Extract the [X, Y] coordinate from the center of the cell holding the provided text.  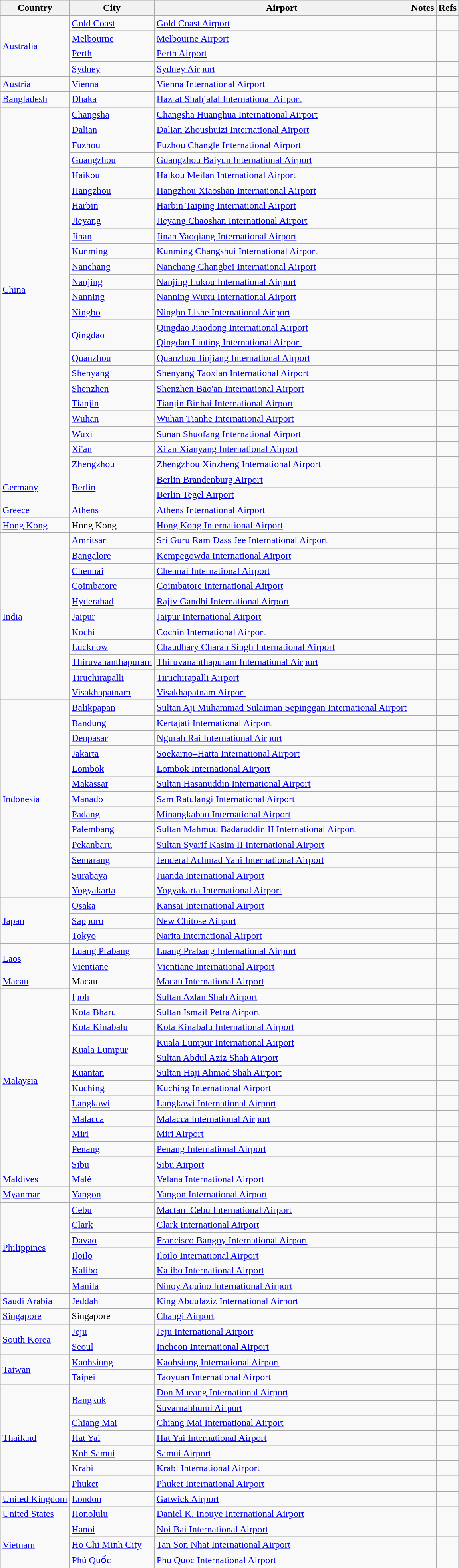
Taiwan [35, 1369]
Honolulu [112, 1514]
Don Mueang International Airport [282, 1392]
Lucknow [112, 647]
Gold Coast [112, 23]
Shenyang Taoxian International Airport [282, 373]
King Abdulaziz International Airport [282, 1301]
Vienna [112, 84]
Kota Kinabalu [112, 1027]
London [112, 1499]
Perth Airport [282, 54]
Greece [35, 510]
Indonesia [35, 799]
Berlin [112, 487]
Sultan Aji Muhammad Sulaiman Sepinggan International Airport [282, 708]
Sunan Shuofang International Airport [282, 434]
Zhengzhou Xinzheng International Airport [282, 464]
Miri Airport [282, 1134]
Suvarnabhumi Airport [282, 1407]
City [112, 8]
Sibu Airport [282, 1164]
Francisco Bangoy International Airport [282, 1240]
Jaipur International Airport [282, 616]
Perth [112, 54]
Coimbatore International Airport [282, 586]
Tiruchirapalli Airport [282, 677]
Tianjin Binhai International Airport [282, 403]
Yangon [112, 1195]
Changi Airport [282, 1316]
Kaohsiung International Airport [282, 1362]
Hazrat Shahjalal International Airport [282, 99]
Manado [112, 799]
Thiruvananthapuram International Airport [282, 662]
Kalibo [112, 1271]
Quanzhou [112, 358]
Refs [447, 8]
Kota Bharu [112, 1012]
Visakhapatnam [112, 693]
Miri [112, 1134]
Nanjing [112, 282]
Myanmar [35, 1195]
Bangalore [112, 556]
Hat Yai [112, 1438]
Laos [35, 959]
Sultan Ismail Petra Airport [282, 1012]
Melbourne Airport [282, 38]
Langkawi [112, 1103]
China [35, 289]
Maldives [35, 1179]
Malé [112, 1179]
Berlin Tegel Airport [282, 495]
Taoyuan International Airport [282, 1377]
Nanchang [112, 267]
Kuching [112, 1088]
Nanning Wuxu International Airport [282, 297]
Ipoh [112, 997]
Zhengzhou [112, 464]
Philippines [35, 1248]
Vietnam [35, 1545]
Vienna International Airport [282, 84]
Kempegowda International Airport [282, 556]
Kuantan [112, 1073]
Luang Prabang International Airport [282, 951]
Ninoy Aquino International Airport [282, 1286]
Clark [112, 1225]
Visakhapatnam Airport [282, 693]
Narita International Airport [282, 936]
Sultan Syarif Kasim II International Airport [282, 845]
Cochin International Airport [282, 632]
Fuzhou [112, 145]
New Chitose Airport [282, 920]
Quanzhou Jinjiang International Airport [282, 358]
Guangzhou [112, 160]
Seoul [112, 1347]
Wuxi [112, 434]
Xi'an Xianyang International Airport [282, 449]
Tokyo [112, 936]
Phu Quoc International Airport [282, 1560]
Lombok International Airport [282, 769]
Soekarno–Hatta International Airport [282, 753]
Austria [35, 84]
Sultan Azlan Shah Airport [282, 997]
Hangzhou [112, 191]
Pekanbaru [112, 845]
Australia [35, 46]
Jeju [112, 1331]
Incheon International Airport [282, 1347]
Noi Bai International Airport [282, 1529]
Sydney Airport [282, 69]
Malacca International Airport [282, 1118]
Balikpapan [112, 708]
Ningbo Lishe International Airport [282, 312]
Shenyang [112, 373]
Hanoi [112, 1529]
Sapporo [112, 920]
India [35, 616]
Surabaya [112, 875]
Krabi International Airport [282, 1468]
Sri Guru Ram Dass Jee International Airport [282, 540]
Kunming Changshui International Airport [282, 251]
Chiang Mai [112, 1423]
Amritsar [112, 540]
Hangzhou Xiaoshan International Airport [282, 191]
Palembang [112, 829]
Sydney [112, 69]
Manila [112, 1286]
Chennai International Airport [282, 571]
Jenderal Achmad Yani International Airport [282, 860]
Yogyakarta International Airport [282, 890]
Phuket International Airport [282, 1484]
Haikou [112, 175]
Wuhan Tianhe International Airport [282, 418]
Chennai [112, 571]
Athens International Airport [282, 510]
Taipei [112, 1377]
Guangzhou Baiyun International Airport [282, 160]
Notes [423, 8]
Clark International Airport [282, 1225]
Kochi [112, 632]
South Korea [35, 1339]
Sam Ratulangi International Airport [282, 799]
Krabi [112, 1468]
Jeju International Airport [282, 1331]
Davao [112, 1240]
Qingdao Jiaodong International Airport [282, 327]
Athens [112, 510]
Dalian Zhoushuizi International Airport [282, 130]
Sultan Hasanuddin International Airport [282, 784]
Qingdao [112, 335]
Iloilo International Airport [282, 1255]
Japan [35, 920]
Denpasar [112, 738]
Gold Coast Airport [282, 23]
Phuket [112, 1484]
Daniel K. Inouye International Airport [282, 1514]
Tianjin [112, 403]
Saudi Arabia [35, 1301]
Jieyang Chaoshan International Airport [282, 221]
Phú Quốc [112, 1560]
Tan Son Nhat International Airport [282, 1544]
Nanchang Changbei International Airport [282, 267]
Nanning [112, 297]
Bangladesh [35, 99]
Makassar [112, 784]
Germany [35, 487]
Sultan Abdul Aziz Shah Airport [282, 1058]
Kunming [112, 251]
Sibu [112, 1164]
Macau International Airport [282, 982]
Malaysia [35, 1081]
Nanjing Lukou International Airport [282, 282]
Juanda International Airport [282, 875]
Kuala Lumpur [112, 1050]
Rajiv Gandhi International Airport [282, 601]
Airport [282, 8]
Langkawi International Airport [282, 1103]
Hat Yai International Airport [282, 1438]
Padang [112, 814]
Wuhan [112, 418]
Chiang Mai International Airport [282, 1423]
United States [35, 1514]
Kalibo International Airport [282, 1271]
Shenzhen Bao'an International Airport [282, 388]
United Kingdom [35, 1499]
Harbin Taiping International Airport [282, 206]
Velana International Airport [282, 1179]
Vientiane [112, 966]
Sultan Mahmud Badaruddin II International Airport [282, 829]
Kaohsiung [112, 1362]
Malacca [112, 1118]
Xi'an [112, 449]
Fuzhou Changle International Airport [282, 145]
Kansai International Airport [282, 905]
Iloilo [112, 1255]
Gatwick Airport [282, 1499]
Koh Samui [112, 1453]
Dhaka [112, 99]
Changsha Huanghua International Airport [282, 114]
Osaka [112, 905]
Thiruvananthapuram [112, 662]
Kertajati International Airport [282, 723]
Lombok [112, 769]
Melbourne [112, 38]
Ningbo [112, 312]
Minangkabau International Airport [282, 814]
Vientiane International Airport [282, 966]
Kota Kinabalu International Airport [282, 1027]
Luang Prabang [112, 951]
Ho Chi Minh City [112, 1544]
Thailand [35, 1438]
Jieyang [112, 221]
Haikou Meilan International Airport [282, 175]
Mactan–Cebu International Airport [282, 1210]
Yogyakarta [112, 890]
Bandung [112, 723]
Hyderabad [112, 601]
Country [35, 8]
Sultan Haji Ahmad Shah Airport [282, 1073]
Samui Airport [282, 1453]
Hong Kong International Airport [282, 525]
Semarang [112, 860]
Jeddah [112, 1301]
Berlin Brandenburg Airport [282, 480]
Harbin [112, 206]
Cebu [112, 1210]
Yangon International Airport [282, 1195]
Bangkok [112, 1400]
Penang International Airport [282, 1149]
Dalian [112, 130]
Jaipur [112, 616]
Jinan [112, 236]
Kuala Lumpur International Airport [282, 1042]
Penang [112, 1149]
Jakarta [112, 753]
Shenzhen [112, 388]
Changsha [112, 114]
Tiruchirapalli [112, 677]
Chaudhary Charan Singh International Airport [282, 647]
Kuching International Airport [282, 1088]
Qingdao Liuting International Airport [282, 343]
Ngurah Rai International Airport [282, 738]
Coimbatore [112, 586]
Jinan Yaoqiang International Airport [282, 236]
